Search for the cell housing the specified text and yield its [x, y] center coordinate. 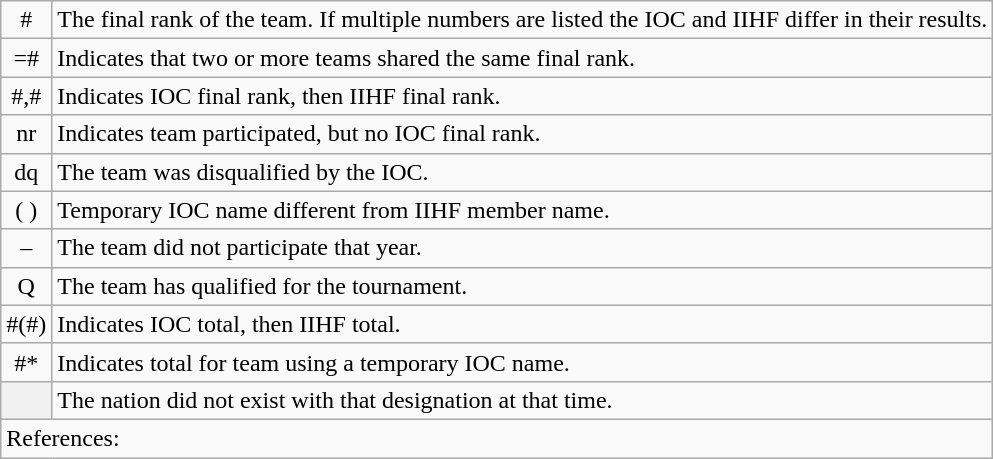
Indicates IOC total, then IIHF total. [522, 324]
Indicates team participated, but no IOC final rank. [522, 134]
# [26, 20]
The final rank of the team. If multiple numbers are listed the IOC and IIHF differ in their results. [522, 20]
Indicates total for team using a temporary IOC name. [522, 362]
Indicates IOC final rank, then IIHF final rank. [522, 96]
References: [497, 438]
dq [26, 172]
nr [26, 134]
Indicates that two or more teams shared the same final rank. [522, 58]
Temporary IOC name different from IIHF member name. [522, 210]
#(#) [26, 324]
The nation did not exist with that designation at that time. [522, 400]
– [26, 248]
=# [26, 58]
The team did not participate that year. [522, 248]
The team has qualified for the tournament. [522, 286]
Q [26, 286]
#* [26, 362]
The team was disqualified by the IOC. [522, 172]
( ) [26, 210]
#,# [26, 96]
